Identify which cell holds the provided text, then report its [x, y] central coordinate. 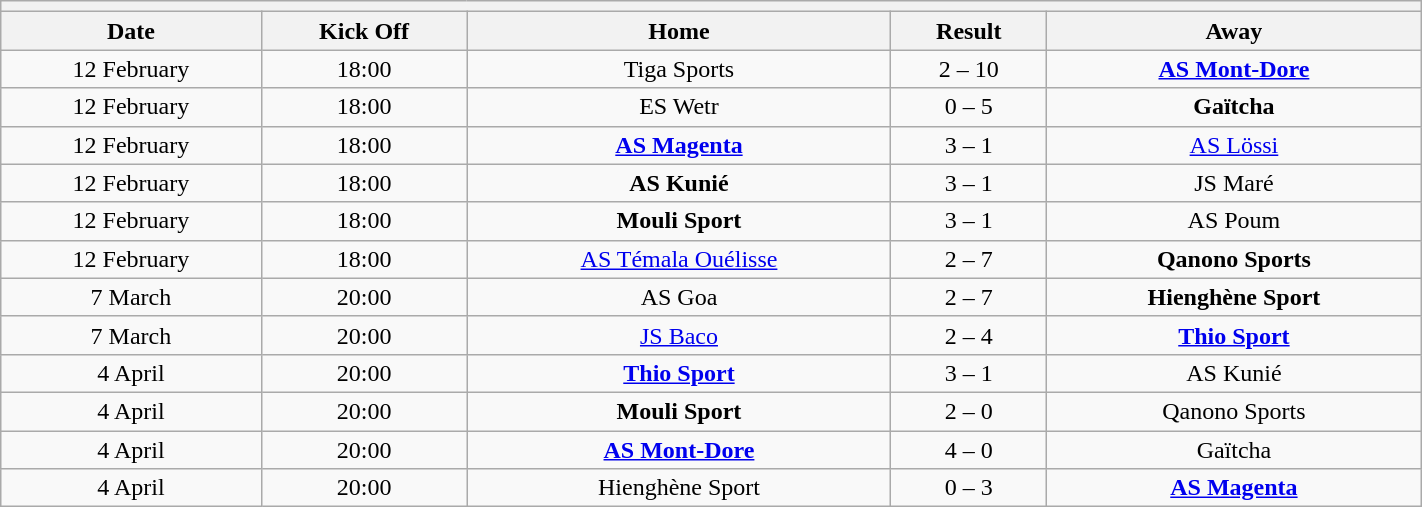
Result [969, 31]
JS Maré [1234, 183]
Away [1234, 31]
Date [131, 31]
Tiga Sports [679, 69]
2 – 4 [969, 335]
4 – 0 [969, 449]
JS Baco [679, 335]
AS Lössi [1234, 145]
2 – 0 [969, 411]
ES Wetr [679, 107]
AS Goa [679, 297]
Home [679, 31]
AS Témala Ouélisse [679, 259]
2 – 10 [969, 69]
Kick Off [364, 31]
0 – 5 [969, 107]
AS Poum [1234, 221]
0 – 3 [969, 488]
